Return the (x, y) coordinate for the center point of the cell that contains the specified text.  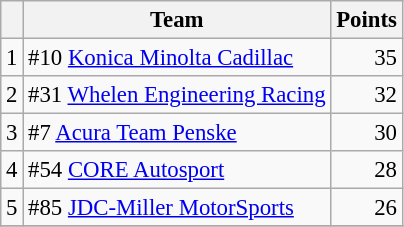
28 (366, 170)
#85 JDC-Miller MotorSports (177, 208)
5 (12, 208)
3 (12, 133)
30 (366, 133)
#7 Acura Team Penske (177, 133)
4 (12, 170)
1 (12, 58)
26 (366, 208)
2 (12, 95)
32 (366, 95)
35 (366, 58)
#54 CORE Autosport (177, 170)
Team (177, 20)
#10 Konica Minolta Cadillac (177, 58)
#31 Whelen Engineering Racing (177, 95)
Points (366, 20)
